Pinpoint the cell where the given text exists, returning its (X, Y) midpoint coordinate. 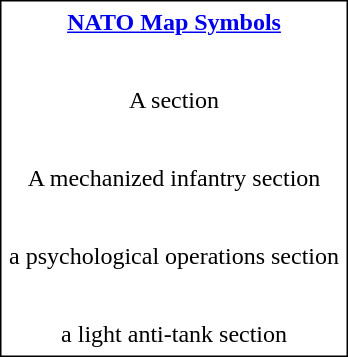
a psychological operations section (174, 256)
A section (174, 100)
NATO Map Symbols (174, 22)
A mechanized infantry section (174, 178)
a light anti-tank section (174, 334)
